Determine the (X, Y) coordinate at the center of the cell enclosing the given text.  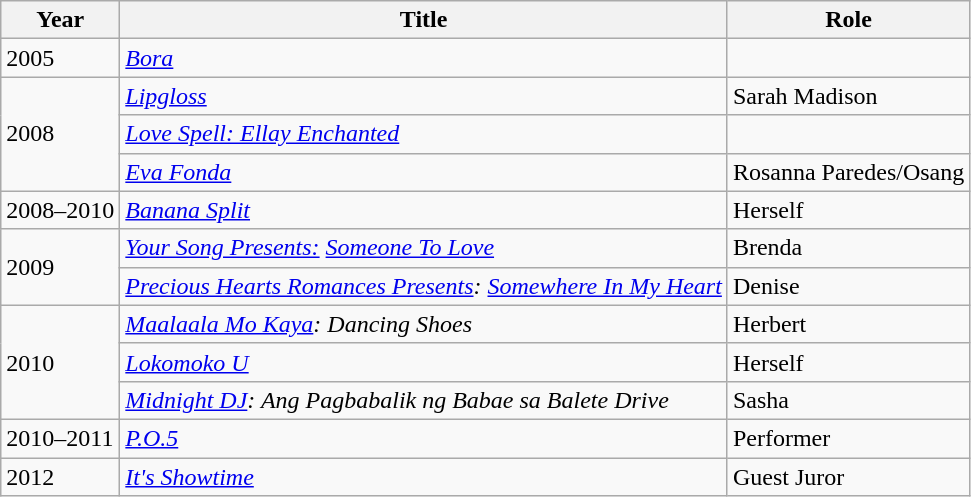
Banana Split (424, 210)
Performer (848, 438)
It's Showtime (424, 477)
Lokomoko U (424, 362)
2012 (60, 477)
Love Spell: Ellay Enchanted (424, 134)
Sarah Madison (848, 96)
2008 (60, 134)
Maalaala Mo Kaya: Dancing Shoes (424, 324)
Eva Fonda (424, 172)
2010–2011 (60, 438)
Rosanna Paredes/Osang (848, 172)
2010 (60, 362)
Midnight DJ: Ang Pagbabalik ng Babae sa Balete Drive (424, 400)
Your Song Presents: Someone To Love (424, 248)
Brenda (848, 248)
Title (424, 20)
Role (848, 20)
2009 (60, 267)
Sasha (848, 400)
Denise (848, 286)
Herbert (848, 324)
P.O.5 (424, 438)
Precious Hearts Romances Presents: Somewhere In My Heart (424, 286)
Lipgloss (424, 96)
Year (60, 20)
Bora (424, 58)
2005 (60, 58)
Guest Juror (848, 477)
2008–2010 (60, 210)
